Find where the given text appears and provide that cell's center as (X, Y) coordinate. 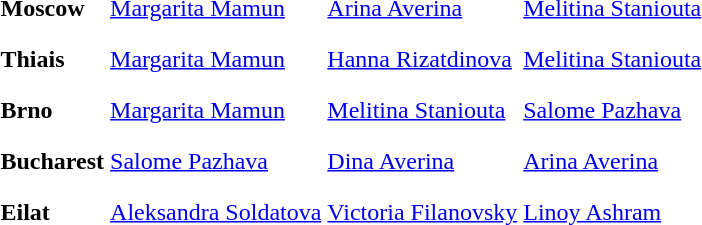
Hanna Rizatdinova (422, 59)
Melitina Staniouta (422, 110)
Dina Averina (422, 161)
Salome Pazhava (216, 161)
